Scan for the cell matching the given text and deliver its (x, y) coordinate at center. 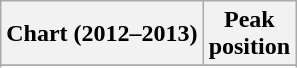
Peakposition (249, 34)
Chart (2012–2013) (102, 34)
